Extract the (X, Y) coordinate from the center of the cell holding the provided text.  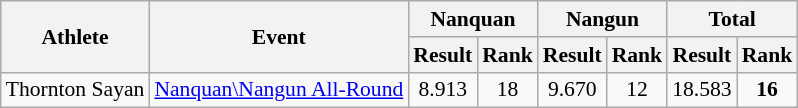
Athlete (76, 36)
12 (638, 90)
Total (732, 19)
9.670 (572, 90)
16 (768, 90)
Thornton Sayan (76, 90)
Event (278, 36)
18.583 (702, 90)
8.913 (442, 90)
Nangun (602, 19)
Nanquan\Nangun All-Round (278, 90)
Nanquan (472, 19)
18 (508, 90)
